Determine the [X, Y] coordinate at the center of the cell enclosing the given text.  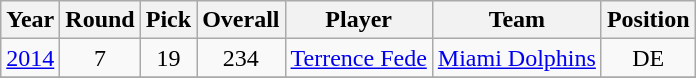
Player [358, 20]
7 [100, 58]
234 [241, 58]
Team [516, 20]
Miami Dolphins [516, 58]
Position [648, 20]
19 [168, 58]
Year [30, 20]
DE [648, 58]
2014 [30, 58]
Pick [168, 20]
Round [100, 20]
Terrence Fede [358, 58]
Overall [241, 20]
